Detect which cell encompasses the target text, then output its (x, y) center coordinate. 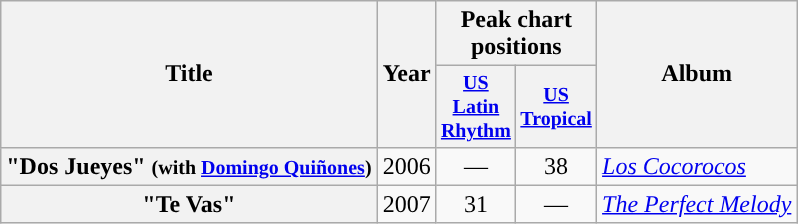
"Dos Jueyes" (with Domingo Quiñones) (189, 166)
The Perfect Melody (697, 204)
Los Cocorocos (697, 166)
Title (189, 74)
2006 (406, 166)
US Latin Rhythm (476, 106)
"Te Vas" (189, 204)
38 (556, 166)
2007 (406, 204)
Peak chart positions (516, 34)
US Tropical (556, 106)
31 (476, 204)
Year (406, 74)
Album (697, 74)
